Extract the [X, Y] coordinate from the center of the cell holding the provided text.  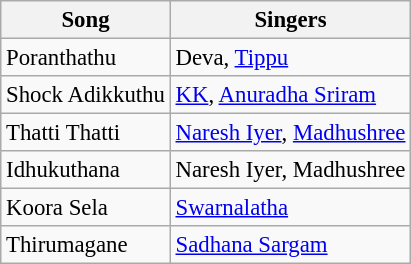
Thatti Thatti [86, 133]
Koora Sela [86, 208]
Poranthathu [86, 58]
Swarnalatha [290, 208]
Idhukuthana [86, 170]
Thirumagane [86, 245]
Deva, Tippu [290, 58]
Singers [290, 20]
Sadhana Sargam [290, 245]
Song [86, 20]
KK, Anuradha Sriram [290, 95]
Shock Adikkuthu [86, 95]
